Capture the cell that displays the provided text and extract its [x, y] central coordinate. 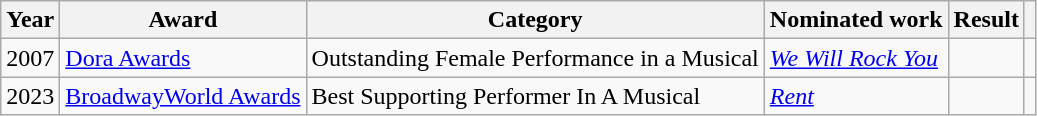
2007 [30, 58]
Rent [856, 96]
Outstanding Female Performance in a Musical [535, 58]
BroadwayWorld Awards [183, 96]
Result [986, 20]
2023 [30, 96]
Category [535, 20]
Award [183, 20]
Year [30, 20]
Nominated work [856, 20]
Dora Awards [183, 58]
We Will Rock You [856, 58]
Best Supporting Performer In A Musical [535, 96]
